Locate the cell with the specified text and output its (X, Y) center coordinate. 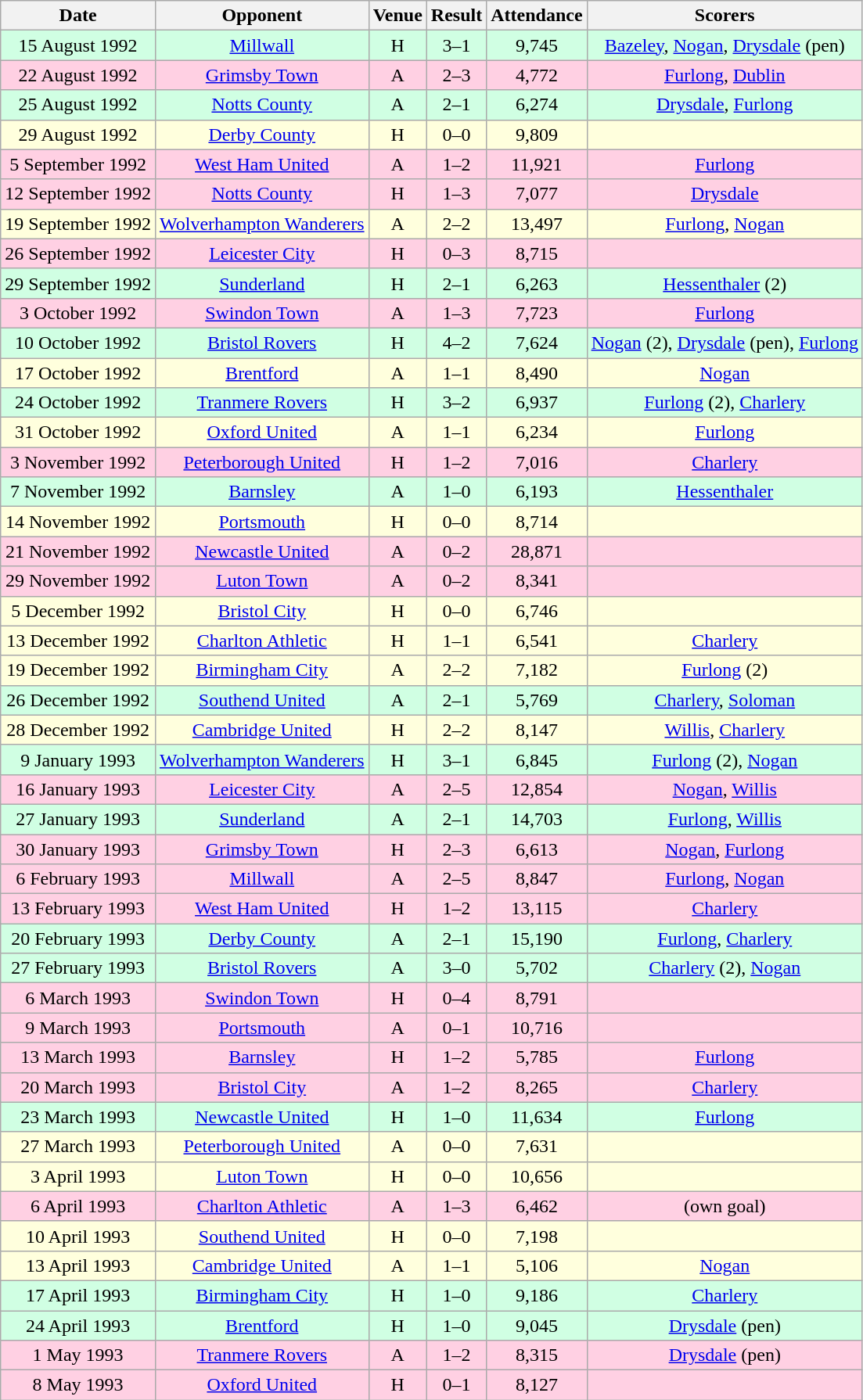
5 September 1992 (78, 164)
4,772 (537, 75)
Date (78, 16)
Furlong, Dublin (725, 75)
6,541 (537, 641)
24 April 1993 (78, 1326)
7,624 (537, 343)
4–2 (456, 343)
Hessenthaler (725, 492)
13,497 (537, 224)
Furlong (2) (725, 670)
6,462 (537, 1206)
3 April 1993 (78, 1176)
5,785 (537, 1057)
12,854 (537, 789)
13 December 1992 (78, 641)
1 May 1993 (78, 1355)
9,045 (537, 1326)
Opponent (261, 16)
3 November 1992 (78, 462)
29 August 1992 (78, 135)
Drysdale (725, 194)
6,937 (537, 403)
10,716 (537, 1028)
Nogan, Willis (725, 789)
7,077 (537, 194)
8 May 1993 (78, 1385)
20 March 1993 (78, 1087)
16 January 1993 (78, 789)
6 March 1993 (78, 998)
11,634 (537, 1117)
9,809 (537, 135)
27 March 1993 (78, 1147)
23 March 1993 (78, 1117)
13,115 (537, 909)
8,791 (537, 998)
7,016 (537, 462)
14 November 1992 (78, 522)
31 October 1992 (78, 433)
5,702 (537, 968)
13 March 1993 (78, 1057)
8,715 (537, 253)
Furlong, Willis (725, 819)
Furlong (2), Charlery (725, 403)
10 October 1992 (78, 343)
30 January 1993 (78, 849)
Bazeley, Nogan, Drysdale (pen) (725, 45)
11,921 (537, 164)
26 September 1992 (78, 253)
13 February 1993 (78, 909)
0–3 (456, 253)
17 October 1992 (78, 373)
0–4 (456, 998)
6,845 (537, 759)
6,263 (537, 283)
21 November 1992 (78, 551)
7,182 (537, 670)
7,198 (537, 1236)
Drysdale, Furlong (725, 105)
Scorers (725, 16)
7,631 (537, 1147)
6,193 (537, 492)
Nogan (2), Drysdale (pen), Furlong (725, 343)
3–2 (456, 403)
27 February 1993 (78, 968)
8,714 (537, 522)
Furlong, Charlery (725, 939)
8,847 (537, 879)
Attendance (537, 16)
15,190 (537, 939)
9 March 1993 (78, 1028)
12 September 1992 (78, 194)
6,613 (537, 849)
7,723 (537, 313)
Furlong (2), Nogan (725, 759)
6,274 (537, 105)
9,186 (537, 1295)
Hessenthaler (2) (725, 283)
28,871 (537, 551)
3 October 1992 (78, 313)
9,745 (537, 45)
8,127 (537, 1385)
8,490 (537, 373)
27 January 1993 (78, 819)
Willis, Charlery (725, 730)
17 April 1993 (78, 1295)
29 September 1992 (78, 283)
13 April 1993 (78, 1265)
6,746 (537, 611)
10,656 (537, 1176)
19 December 1992 (78, 670)
25 August 1992 (78, 105)
8,315 (537, 1355)
5,769 (537, 700)
Charlery (2), Nogan (725, 968)
7 November 1992 (78, 492)
14,703 (537, 819)
Nogan, Furlong (725, 849)
6,234 (537, 433)
20 February 1993 (78, 939)
5 December 1992 (78, 611)
24 October 1992 (78, 403)
15 August 1992 (78, 45)
8,265 (537, 1087)
5,106 (537, 1265)
29 November 1992 (78, 581)
8,147 (537, 730)
19 September 1992 (78, 224)
9 January 1993 (78, 759)
22 August 1992 (78, 75)
Venue (397, 16)
8,341 (537, 581)
10 April 1993 (78, 1236)
6 April 1993 (78, 1206)
6 February 1993 (78, 879)
3–0 (456, 968)
26 December 1992 (78, 700)
Result (456, 16)
28 December 1992 (78, 730)
(own goal) (725, 1206)
Charlery, Soloman (725, 700)
